Determine the [x, y] coordinate at the center of the cell enclosing the given text.  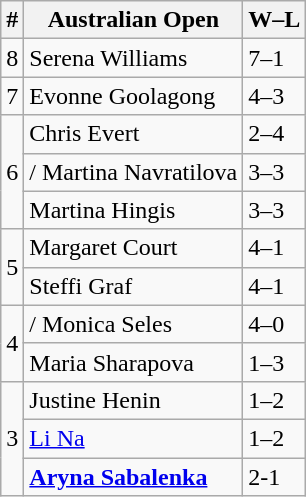
Steffi Graf [134, 286]
4–3 [274, 96]
Justine Henin [134, 400]
# [12, 20]
Evonne Goolagong [134, 96]
7 [12, 96]
Chris Evert [134, 134]
Serena Williams [134, 58]
3 [12, 438]
Australian Open [134, 20]
Aryna Sabalenka [134, 477]
5 [12, 267]
Margaret Court [134, 248]
7–1 [274, 58]
Martina Hingis [134, 210]
2-1 [274, 477]
8 [12, 58]
/ Martina Navratilova [134, 172]
W–L [274, 20]
2–4 [274, 134]
/ Monica Seles [134, 324]
Maria Sharapova [134, 362]
4–0 [274, 324]
1–3 [274, 362]
4 [12, 343]
Li Na [134, 438]
6 [12, 172]
